Output the [X, Y] coordinate of the center of the cell containing the given text.  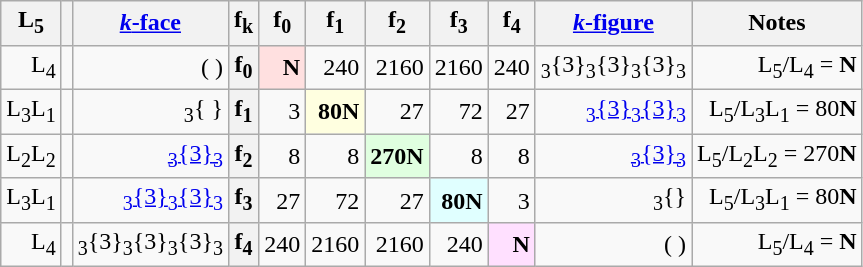
3{ } [150, 111]
L5 [31, 23]
Notes [778, 23]
fk [243, 23]
L2L2 [31, 156]
3{} [613, 200]
L5/L2L2 = 270N [778, 156]
k-face [150, 23]
k-figure [613, 23]
270N [397, 156]
